Extract the (x, y) coordinate from the center of the cell holding the provided text.  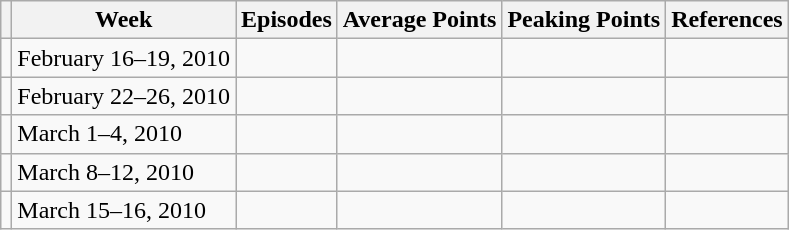
Average Points (420, 20)
Episodes (287, 20)
March 8–12, 2010 (124, 172)
March 1–4, 2010 (124, 134)
Peaking Points (584, 20)
February 16–19, 2010 (124, 58)
March 15–16, 2010 (124, 210)
February 22–26, 2010 (124, 96)
References (728, 20)
Week (124, 20)
